Return the [x, y] coordinate for the center point of the cell that contains the specified text.  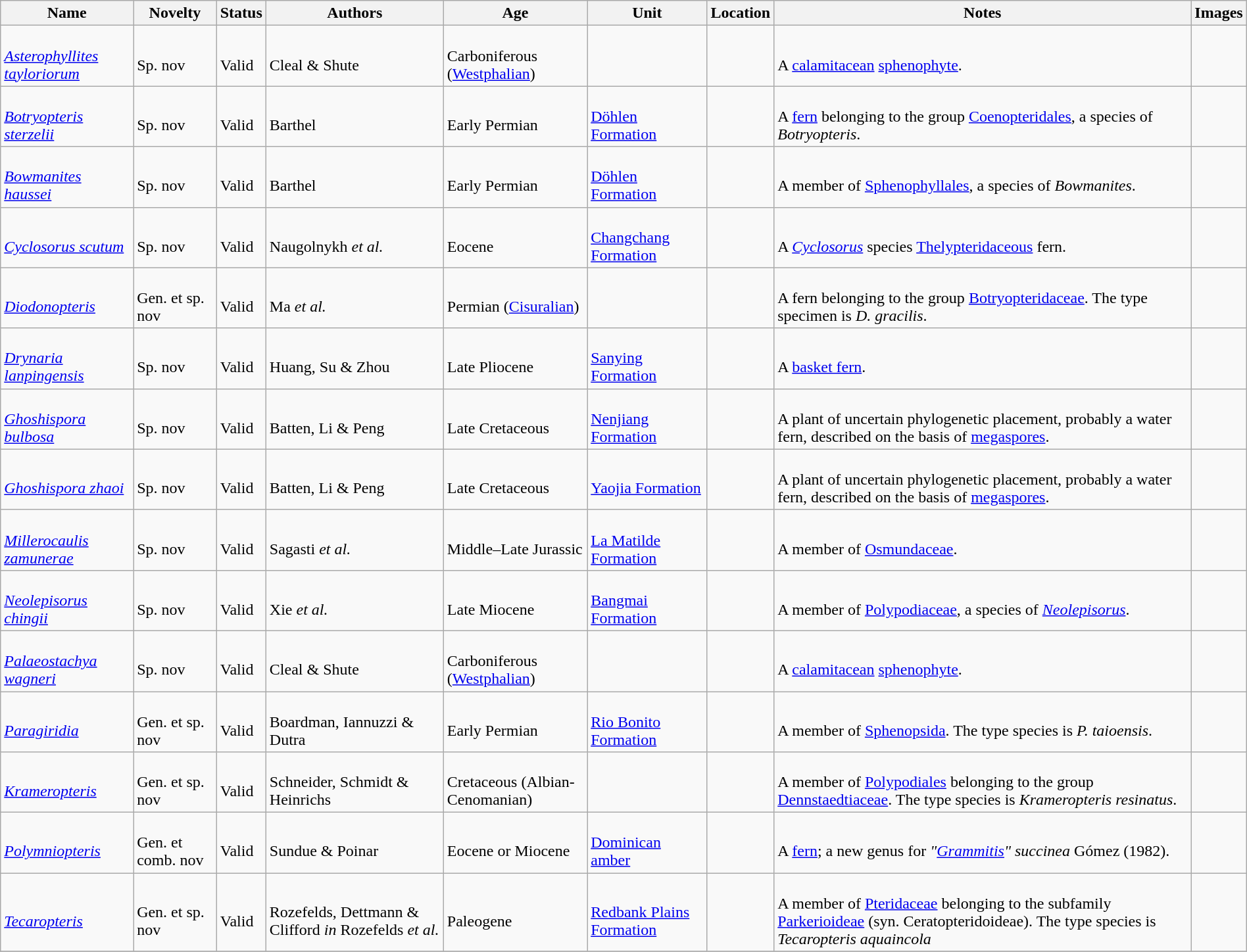
Images [1219, 13]
Asterophyllites tayloriorum [67, 56]
Sundue & Poinar [355, 843]
A member of Sphenophyllales, a species of Bowmanites. [983, 177]
Location [741, 13]
A Cyclosorus species Thelypteridaceous fern. [983, 237]
Sanying Formation [647, 358]
Botryopteris sterzelii [67, 116]
Novelty [175, 13]
Yaojia Formation [647, 479]
Age [515, 13]
Permian (Cisuralian) [515, 298]
Unit [647, 13]
Cretaceous (Albian-Cenomanian) [515, 782]
Redbank Plains Formation [647, 913]
A member of Polypodiales belonging to the group Dennstaedtiaceae. The type species is Krameropteris resinatus. [983, 782]
Palaeostachya wagneri [67, 661]
Naugolnykh et al. [355, 237]
Name [67, 13]
Late Miocene [515, 600]
Rozefelds, Dettmann & Clifford in Rozefelds et al. [355, 913]
Gen. et comb. nov [175, 843]
Middle–Late Jurassic [515, 540]
Boardman, Iannuzzi & Dutra [355, 722]
Ghoshispora zhaoi [67, 479]
Diodonopteris [67, 298]
A fern belonging to the group Botryopteridaceae. The type specimen is D. gracilis. [983, 298]
Bangmai Formation [647, 600]
A member of Pteridaceae belonging to the subfamily Parkerioideae (syn. Ceratopteridoideae). The type species is Tecaropteris aquaincola [983, 913]
Authors [355, 13]
Eocene [515, 237]
A member of Polypodiaceae, a species of Neolepisorus. [983, 600]
Bowmanites haussei [67, 177]
Late Pliocene [515, 358]
Paragiridia [67, 722]
Nenjiang Formation [647, 419]
Notes [983, 13]
A member of Sphenopsida. The type species is P. taioensis. [983, 722]
Polymniopteris [67, 843]
A basket fern. [983, 358]
Ghoshispora bulbosa [67, 419]
Huang, Su & Zhou [355, 358]
Schneider, Schmidt & Heinrichs [355, 782]
Dominican amber [647, 843]
Paleogene [515, 913]
La Matilde Formation [647, 540]
Xie et al. [355, 600]
Changchang Formation [647, 237]
A fern belonging to the group Coenopteridales, a species of Botryopteris. [983, 116]
Drynaria lanpingensis [67, 358]
Rio Bonito Formation [647, 722]
A member of Osmundaceae. [983, 540]
A fern; a new genus for "Grammitis" succinea Gómez (1982). [983, 843]
Millerocaulis zamunerae [67, 540]
Ma et al. [355, 298]
Eocene or Miocene [515, 843]
Sagasti et al. [355, 540]
Krameropteris [67, 782]
Tecaropteris [67, 913]
Neolepisorus chingii [67, 600]
Cyclosorus scutum [67, 237]
Status [241, 13]
